Output the [X, Y] coordinate of the center of the cell containing the given text.  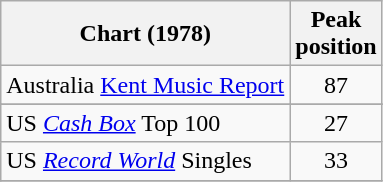
US Cash Box Top 100 [146, 123]
33 [336, 161]
Chart (1978) [146, 34]
87 [336, 85]
27 [336, 123]
Australia Kent Music Report [146, 85]
US Record World Singles [146, 161]
Peakposition [336, 34]
